From the cell containing the given text, extract its center point as (x, y) coordinate. 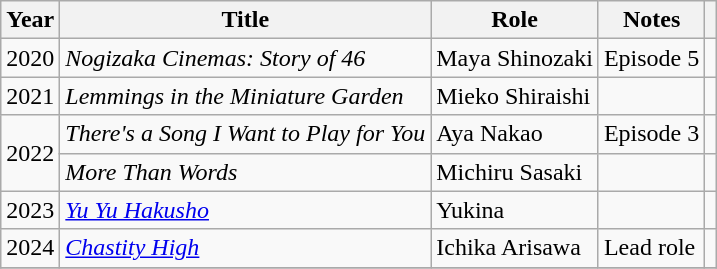
2020 (30, 58)
Episode 5 (651, 58)
Yukina (515, 210)
2023 (30, 210)
There's a Song I Want to Play for You (246, 134)
Lead role (651, 248)
Ichika Arisawa (515, 248)
Role (515, 20)
Notes (651, 20)
2024 (30, 248)
Lemmings in the Miniature Garden (246, 96)
Mieko Shiraishi (515, 96)
Nogizaka Cinemas: Story of 46 (246, 58)
Chastity High (246, 248)
2022 (30, 153)
More Than Words (246, 172)
Michiru Sasaki (515, 172)
2021 (30, 96)
Yu Yu Hakusho (246, 210)
Aya Nakao (515, 134)
Title (246, 20)
Episode 3 (651, 134)
Maya Shinozaki (515, 58)
Year (30, 20)
